From the cell containing the given text, extract its center point as (X, Y) coordinate. 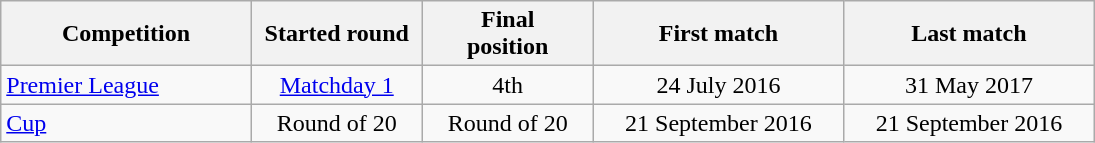
Started round (336, 34)
Last match (970, 34)
Final position (508, 34)
Matchday 1 (336, 85)
31 May 2017 (970, 85)
4th (508, 85)
Premier League (126, 85)
Cup (126, 123)
24 July 2016 (718, 85)
First match (718, 34)
Competition (126, 34)
